Output the (X, Y) coordinate of the center of the cell containing the given text.  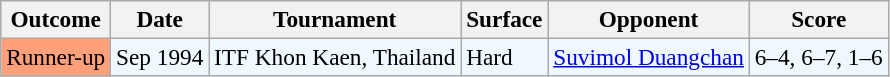
Opponent (648, 19)
Outcome (56, 19)
Suvimol Duangchan (648, 57)
Runner-up (56, 57)
Sep 1994 (160, 57)
6–4, 6–7, 1–6 (818, 57)
ITF Khon Kaen, Thailand (335, 57)
Surface (504, 19)
Hard (504, 57)
Tournament (335, 19)
Date (160, 19)
Score (818, 19)
